Provide the (x, y) coordinate of the cell's center where the given text is located.  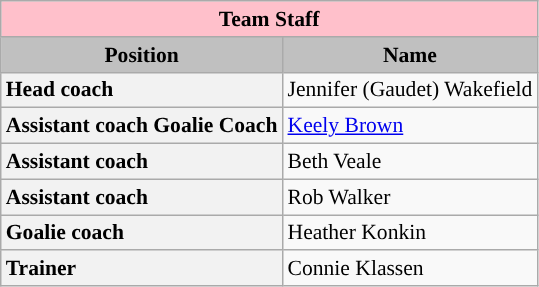
Rob Walker (410, 197)
Goalie coach (142, 233)
Heather Konkin (410, 233)
Position (142, 55)
Beth Veale (410, 162)
Jennifer (Gaudet) Wakefield (410, 90)
Trainer (142, 269)
Head coach (142, 90)
Team Staff (270, 19)
Connie Klassen (410, 269)
Name (410, 55)
Keely Brown (410, 126)
Assistant coach Goalie Coach (142, 126)
